Return the (X, Y) coordinate for the center point of the cell that contains the specified text.  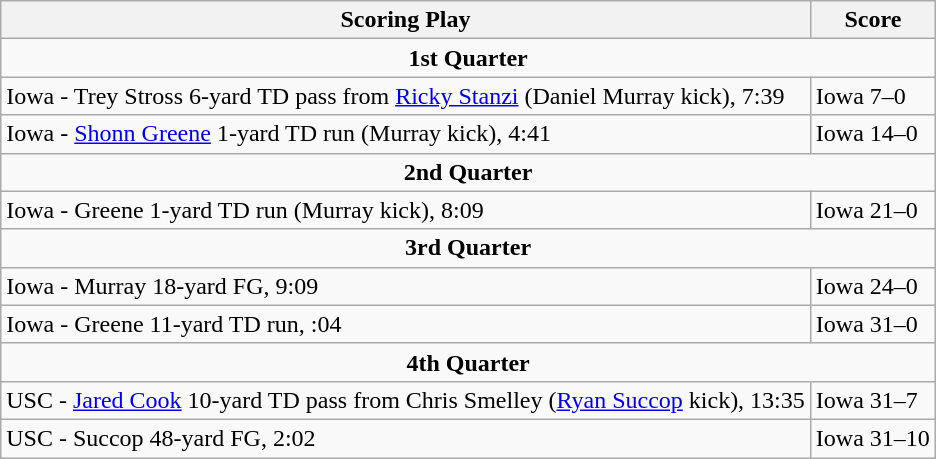
Score (872, 20)
3rd Quarter (468, 248)
Scoring Play (406, 20)
Iowa 14–0 (872, 134)
2nd Quarter (468, 172)
Iowa 31–0 (872, 324)
Iowa 24–0 (872, 286)
Iowa - Trey Stross 6-yard TD pass from Ricky Stanzi (Daniel Murray kick), 7:39 (406, 96)
USC - Succop 48-yard FG, 2:02 (406, 438)
Iowa - Shonn Greene 1-yard TD run (Murray kick), 4:41 (406, 134)
4th Quarter (468, 362)
Iowa 31–10 (872, 438)
Iowa 21–0 (872, 210)
1st Quarter (468, 58)
Iowa - Murray 18-yard FG, 9:09 (406, 286)
Iowa 31–7 (872, 400)
Iowa - Greene 11-yard TD run, :04 (406, 324)
Iowa 7–0 (872, 96)
USC - Jared Cook 10-yard TD pass from Chris Smelley (Ryan Succop kick), 13:35 (406, 400)
Iowa - Greene 1-yard TD run (Murray kick), 8:09 (406, 210)
